Identify which cell holds the provided text, then report its [x, y] central coordinate. 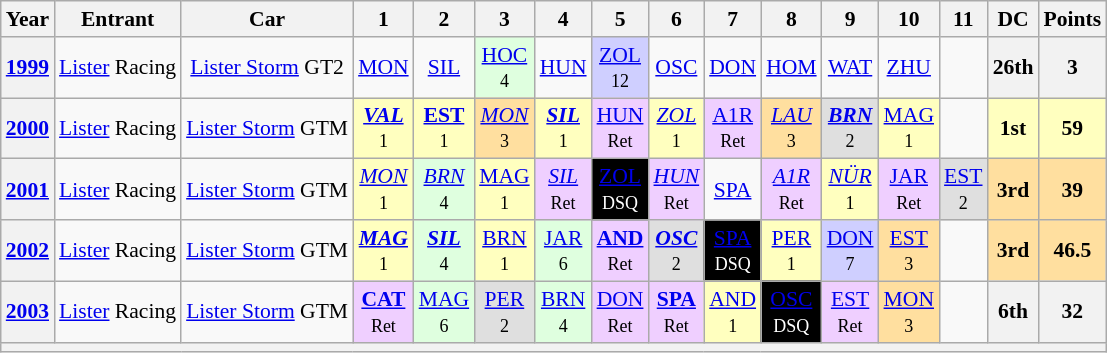
EST1 [444, 128]
SIL [444, 68]
59 [1072, 128]
1999 [28, 68]
ZOLDSQ [620, 190]
32 [1072, 312]
1 [384, 19]
EST2 [964, 190]
MON1 [384, 190]
EST Ret [850, 312]
NÜR1 [850, 190]
46.5 [1072, 250]
2 [444, 19]
ANDRet [620, 250]
26th [1014, 68]
HUN [564, 68]
CATRet [384, 312]
1st [1014, 128]
4 [564, 19]
MAG6 [444, 312]
9 [850, 19]
PER1 [792, 250]
BRN1 [504, 250]
2002 [28, 250]
10 [910, 19]
6th [1014, 312]
OSCDSQ [792, 312]
Points [1072, 19]
SILRet [564, 190]
8 [792, 19]
SPARet [676, 312]
JARRet [910, 190]
MON [384, 68]
SPA [732, 190]
HOC4 [504, 68]
Lister Storm GT2 [267, 68]
SPADSQ [732, 250]
11 [964, 19]
6 [676, 19]
ZHU [910, 68]
OSC2 [676, 250]
DONRet [620, 312]
DC [1014, 19]
WAT [850, 68]
VAL1 [384, 128]
HOM [792, 68]
2001 [28, 190]
EST3 [910, 250]
SIL4 [444, 250]
BRN2 [850, 128]
Car [267, 19]
OSC [676, 68]
2000 [28, 128]
Entrant [118, 19]
DON7 [850, 250]
5 [620, 19]
DON [732, 68]
PER2 [504, 312]
AND 1 [732, 312]
JAR6 [564, 250]
SIL1 [564, 128]
2003 [28, 312]
ZOL1 [676, 128]
7 [732, 19]
Year [28, 19]
ZOL12 [620, 68]
39 [1072, 190]
LAU3 [792, 128]
